Extract the (x, y) coordinate from the center of the cell holding the provided text.  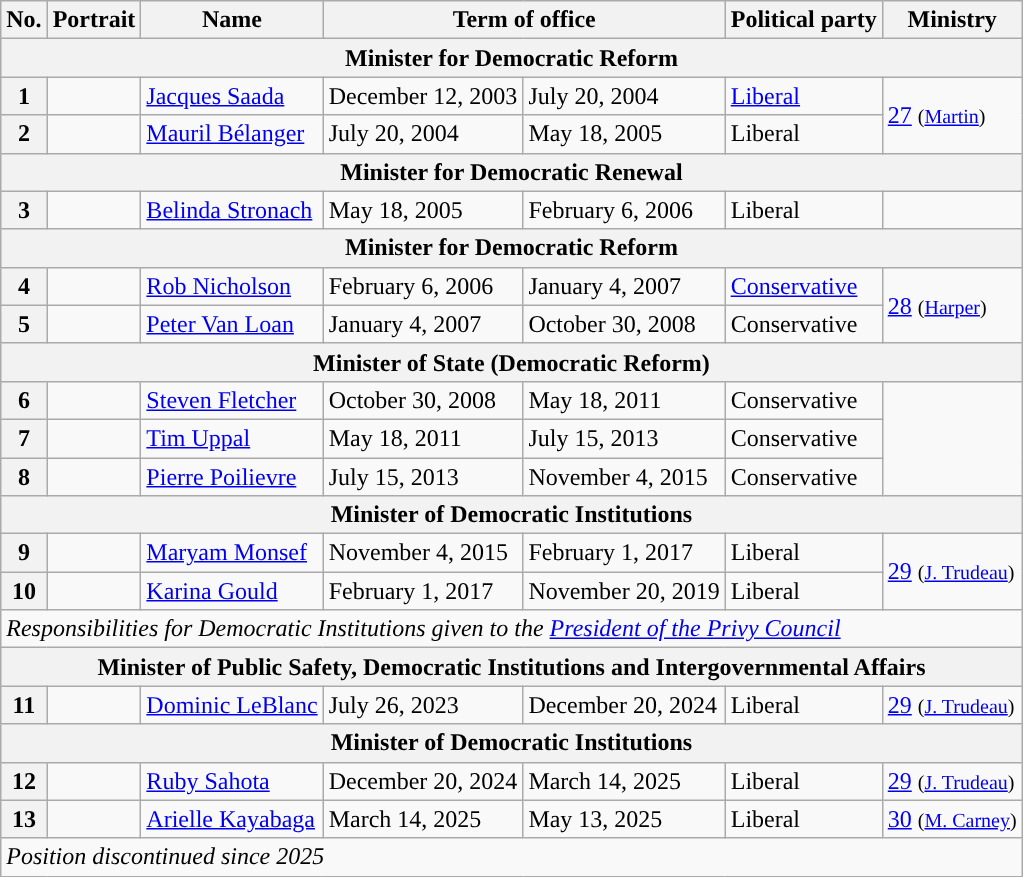
10 (24, 591)
No. (24, 20)
3 (24, 210)
Tim Uppal (232, 438)
Name (232, 20)
December 12, 2003 (423, 96)
Maryam Monsef (232, 553)
Pierre Poilievre (232, 477)
Steven Fletcher (232, 400)
Minister for Democratic Renewal (512, 172)
Rob Nicholson (232, 286)
7 (24, 438)
Responsibilities for Democratic Institutions given to the President of the Privy Council (512, 629)
4 (24, 286)
11 (24, 705)
30 (M. Carney) (952, 819)
Arielle Kayabaga (232, 819)
Jacques Saada (232, 96)
Political party (804, 20)
Peter Van Loan (232, 324)
Mauril Bélanger (232, 134)
Karina Gould (232, 591)
13 (24, 819)
Term of office (524, 20)
8 (24, 477)
Minister of Public Safety, Democratic Institutions and Intergovernmental Affairs (512, 667)
Dominic LeBlanc (232, 705)
July 26, 2023 (423, 705)
12 (24, 781)
2 (24, 134)
Portrait (94, 20)
Ministry (952, 20)
5 (24, 324)
6 (24, 400)
Position discontinued since 2025 (512, 857)
Belinda Stronach (232, 210)
Minister of State (Democratic Reform) (512, 362)
9 (24, 553)
27 (Martin) (952, 115)
November 20, 2019 (624, 591)
28 (Harper) (952, 305)
Ruby Sahota (232, 781)
1 (24, 96)
May 13, 2025 (624, 819)
